Search for the cell housing the specified text and yield its (x, y) center coordinate. 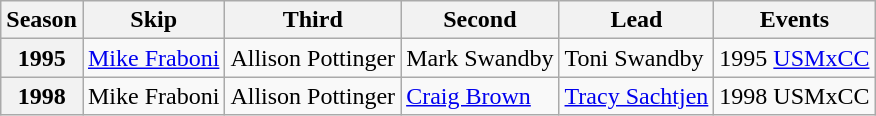
Skip (153, 20)
1995 (42, 58)
Season (42, 20)
1995 USMxCC (794, 58)
Mark Swandby (480, 58)
Lead (636, 20)
1998 USMxCC (794, 96)
Third (313, 20)
1998 (42, 96)
Tracy Sachtjen (636, 96)
Craig Brown (480, 96)
Second (480, 20)
Events (794, 20)
Toni Swandby (636, 58)
